Find where the given text appears and provide that cell's center as (x, y) coordinate. 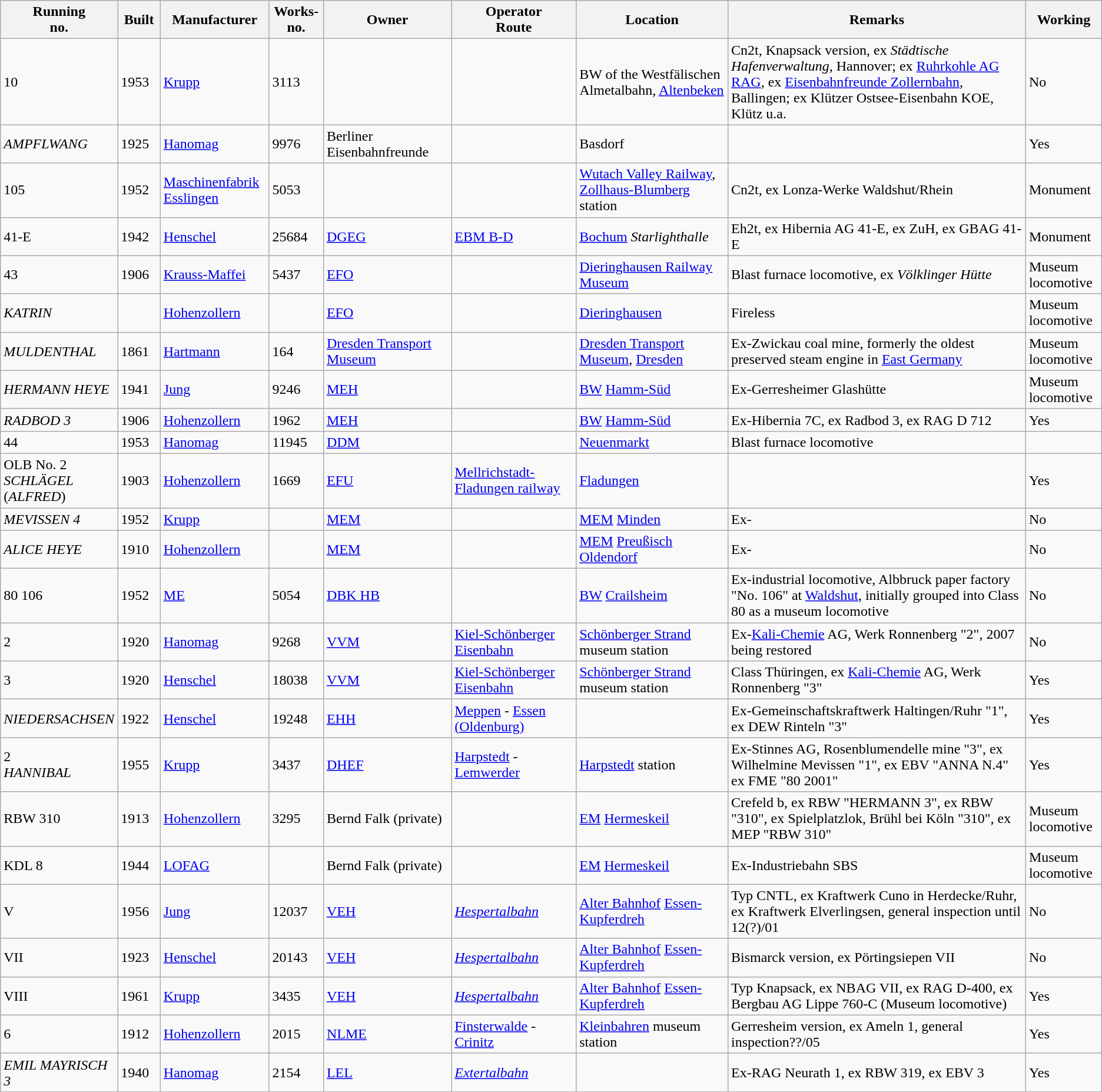
Ex-Hibernia 7C, ex Radbod 3, ex RAG D 712 (877, 420)
Kleinbahren museum station (652, 1034)
9268 (296, 642)
9246 (296, 390)
41-E (59, 237)
3435 (296, 996)
Bochum Starlighthalle (652, 237)
EFU (387, 480)
NIEDERSACHSEN (59, 718)
Meppen - Essen (Oldenburg) (514, 718)
Extertalbahn (514, 1073)
Works-no. (296, 20)
BW of the Westfälischen Almetalbahn, Altenbeken (652, 82)
Typ CNTL, ex Kraftwerk Cuno in Herdecke/Ruhr, ex Kraftwerk Elverlingsen, general inspection until 12(?)/01 (877, 911)
Blast furnace locomotive, ex Völklinger Hütte (877, 274)
Class Thüringen, ex Kali-Chemie AG, Werk Ronnenberg "3" (877, 681)
ME (214, 596)
Ex-Kali-Chemie AG, Werk Ronnenberg "2", 2007 being restored (877, 642)
Harpstedt station (652, 765)
3295 (296, 819)
2 (59, 642)
MEM Minden (652, 519)
Ex-RAG Neurath 1, ex RBW 319, ex EBV 3 (877, 1073)
Ex-Gemeinschaftskraftwerk Haltingen/Ruhr "1", ex DEW Rinteln "3" (877, 718)
19248 (296, 718)
DHEF (387, 765)
Eh2t, ex Hibernia AG 41-E, ex ZuH, ex GBAG 41-E (877, 237)
OperatorRoute (514, 20)
2 HANNIBAL (59, 765)
Fladungen (652, 480)
Working (1063, 20)
3113 (296, 82)
Crefeld b, ex RBW "HERMANN 3", ex RBW "310", ex Spielplatzlok, Brühl bei Köln "310", ex MEP "RBW 310" (877, 819)
Mellrichstadt-Fladungen railway (514, 480)
V (59, 911)
Berliner Eisenbahnfreunde (387, 144)
2015 (296, 1034)
AMPFLWANG (59, 144)
Ex-industrial locomotive, Albbruck paper factory "No. 106" at Waldshut, initially grouped into Class 80 as a museum locomotive (877, 596)
1925 (139, 144)
Harpstedt - Lemwerder (514, 765)
Owner (387, 20)
11945 (296, 442)
Built (139, 20)
KDL 8 (59, 865)
5437 (296, 274)
OLB No. 2 SCHLÄGEL (ALFRED) (59, 480)
MEM Preußisch Oldendorf (652, 550)
43 (59, 274)
20143 (296, 957)
Hartmann (214, 351)
Gerresheim version, ex Ameln 1, general inspection??/05 (877, 1034)
12037 (296, 911)
2154 (296, 1073)
Dresden Transport Museum, Dresden (652, 351)
KATRIN (59, 313)
EHH (387, 718)
BW Crailsheim (652, 596)
1961 (139, 996)
3 (59, 681)
Blast furnace locomotive (877, 442)
Dresden Transport Museum (387, 351)
HERMANN HEYE (59, 390)
1956 (139, 911)
1962 (296, 420)
1923 (139, 957)
EBM B-D (514, 237)
Fireless (877, 313)
44 (59, 442)
10 (59, 82)
MEVISSEN 4 (59, 519)
3437 (296, 765)
Dieringhausen (652, 313)
RADBOD 3 (59, 420)
Runningno. (59, 20)
1942 (139, 237)
Wutach Valley Railway, Zollhaus-Blumberg station (652, 190)
1913 (139, 819)
Ex-Industriebahn SBS (877, 865)
105 (59, 190)
Ex-Gerresheimer Glashütte (877, 390)
NLME (387, 1034)
1910 (139, 550)
ALICE HEYE (59, 550)
164 (296, 351)
1955 (139, 765)
VIII (59, 996)
DGEG (387, 237)
Ex-Stinnes AG, Rosenblumendelle mine "3", ex Wilhelmine Mevissen "1", ex EBV "ANNA N.4" ex FME "80 2001" (877, 765)
Dieringhausen Railway Museum (652, 274)
DBK HB (387, 596)
5053 (296, 190)
Maschinenfabrik Esslingen (214, 190)
Bismarck version, ex Pörtingsiepen VII (877, 957)
1922 (139, 718)
Neuenmarkt (652, 442)
1941 (139, 390)
Manufacturer (214, 20)
LEL (387, 1073)
Basdorf (652, 144)
Ex-Zwickau coal mine, formerly the oldest preserved steam engine in East Germany (877, 351)
VII (59, 957)
9976 (296, 144)
Typ Knapsack, ex NBAG VII, ex RAG D-400, ex Bergbau AG Lippe 760-C (Museum locomotive) (877, 996)
6 (59, 1034)
Location (652, 20)
Finsterwalde - Crinitz (514, 1034)
1861 (139, 351)
18038 (296, 681)
1903 (139, 480)
1669 (296, 480)
LOFAG (214, 865)
EMIL MAYRISCH 3 (59, 1073)
Remarks (877, 20)
DDM (387, 442)
25684 (296, 237)
Krauss-Maffei (214, 274)
5054 (296, 596)
MULDENTHAL (59, 351)
80 106 (59, 596)
1912 (139, 1034)
RBW 310 (59, 819)
Cn2t, ex Lonza-Werke Waldshut/Rhein (877, 190)
1944 (139, 865)
1940 (139, 1073)
